From the cell containing the given text, extract its center point as [x, y] coordinate. 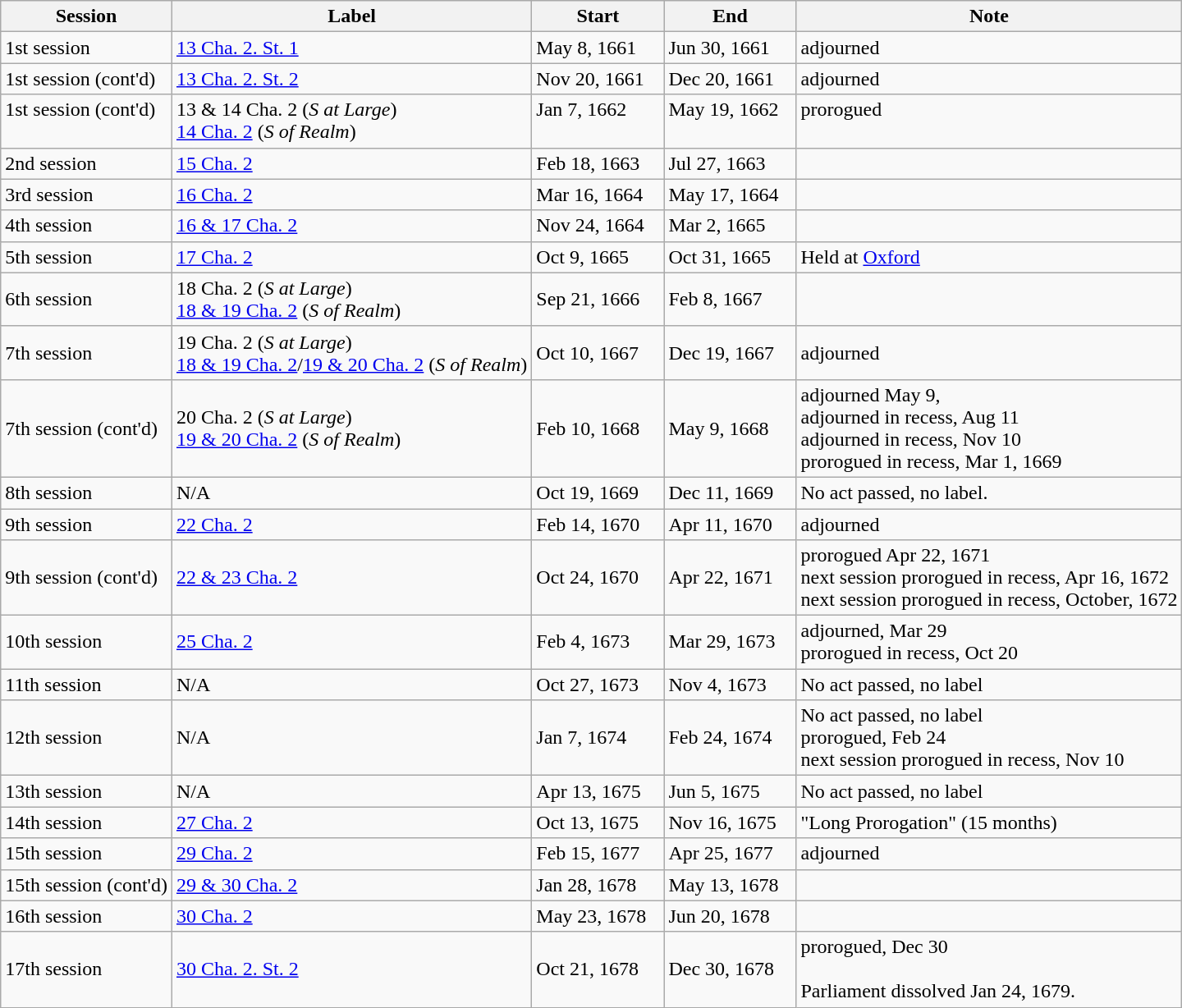
Jun 30, 1661 [731, 48]
May 19, 1662 [731, 121]
Oct 9, 1665 [598, 257]
Feb 4, 1673 [598, 642]
10th session [87, 642]
22 & 23 Cha. 2 [351, 578]
Dec 19, 1667 [731, 353]
19 Cha. 2 (S at Large) 18 & 19 Cha. 2/19 & 20 Cha. 2 (S of Realm) [351, 353]
17th session [87, 969]
Oct 19, 1669 [598, 493]
29 Cha. 2 [351, 854]
Oct 27, 1673 [598, 685]
18 Cha. 2 (S at Large) 18 & 19 Cha. 2 (S of Realm) [351, 299]
Nov 4, 1673 [731, 685]
9th session (cont'd) [87, 578]
adjourned, Mar 29 prorogued in recess, Oct 20 [989, 642]
May 8, 1661 [598, 48]
Mar 2, 1665 [731, 226]
prorogued Apr 22, 1671next session prorogued in recess, Apr 16, 1672next session prorogued in recess, October, 1672 [989, 578]
Jun 20, 1678 [731, 916]
May 9, 1668 [731, 428]
20 Cha. 2 (S at Large) 19 & 20 Cha. 2 (S of Realm) [351, 428]
Start [598, 16]
27 Cha. 2 [351, 822]
25 Cha. 2 [351, 642]
Dec 20, 1661 [731, 79]
9th session [87, 525]
Feb 10, 1668 [598, 428]
22 Cha. 2 [351, 525]
15 Cha. 2 [351, 163]
7th session (cont'd) [87, 428]
16 & 17 Cha. 2 [351, 226]
Jul 27, 1663 [731, 163]
Label [351, 16]
Nov 24, 1664 [598, 226]
prorogued [989, 121]
Nov 20, 1661 [598, 79]
Session [87, 16]
Apr 25, 1677 [731, 854]
Oct 24, 1670 [598, 578]
"Long Prorogation" (15 months) [989, 822]
6th session [87, 299]
12th session [87, 738]
Oct 10, 1667 [598, 353]
End [731, 16]
Dec 30, 1678 [731, 969]
May 17, 1664 [731, 195]
15th session (cont'd) [87, 885]
Mar 16, 1664 [598, 195]
Jun 5, 1675 [731, 791]
Apr 11, 1670 [731, 525]
Held at Oxford [989, 257]
Apr 22, 1671 [731, 578]
Jan 28, 1678 [598, 885]
Note [989, 16]
30 Cha. 2 [351, 916]
13 Cha. 2. St. 1 [351, 48]
May 13, 1678 [731, 885]
13 & 14 Cha. 2 (S at Large) 14 Cha. 2 (S of Realm) [351, 121]
adjourned May 9, adjourned in recess, Aug 11 adjourned in recess, Nov 10 prorogued in recess, Mar 1, 1669 [989, 428]
15th session [87, 854]
16th session [87, 916]
1st session [87, 48]
Mar 29, 1673 [731, 642]
prorogued, Dec 30 Parliament dissolved Jan 24, 1679. [989, 969]
No act passed, no labelprorogued, Feb 24next session prorogued in recess, Nov 10 [989, 738]
Jan 7, 1662 [598, 121]
Nov 16, 1675 [731, 822]
Feb 14, 1670 [598, 525]
16 Cha. 2 [351, 195]
14th session [87, 822]
8th session [87, 493]
Oct 21, 1678 [598, 969]
29 & 30 Cha. 2 [351, 885]
Oct 13, 1675 [598, 822]
May 23, 1678 [598, 916]
7th session [87, 353]
Feb 8, 1667 [731, 299]
2nd session [87, 163]
Apr 13, 1675 [598, 791]
Jan 7, 1674 [598, 738]
4th session [87, 226]
13 Cha. 2. St. 2 [351, 79]
Feb 24, 1674 [731, 738]
No act passed, no label. [989, 493]
Feb 15, 1677 [598, 854]
5th session [87, 257]
Oct 31, 1665 [731, 257]
3rd session [87, 195]
17 Cha. 2 [351, 257]
Sep 21, 1666 [598, 299]
Feb 18, 1663 [598, 163]
11th session [87, 685]
13th session [87, 791]
30 Cha. 2. St. 2 [351, 969]
Dec 11, 1669 [731, 493]
